Return (x, y) of the center of cell containing provided text 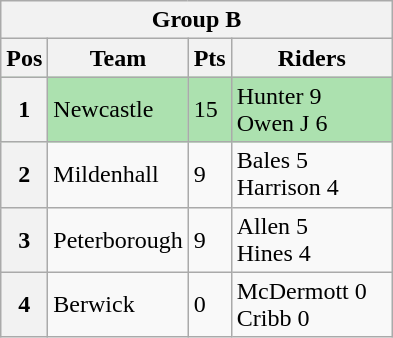
Hunter 9Owen J 6 (312, 110)
4 (24, 304)
Allen 5Hines 4 (312, 240)
Peterborough (118, 240)
1 (24, 110)
Riders (312, 58)
Pos (24, 58)
Team (118, 58)
Newcastle (118, 110)
Group B (197, 20)
Mildenhall (118, 174)
2 (24, 174)
3 (24, 240)
Berwick (118, 304)
0 (210, 304)
15 (210, 110)
McDermott 0Cribb 0 (312, 304)
Pts (210, 58)
Bales 5Harrison 4 (312, 174)
